Extract the [x, y] coordinate from the center of the cell holding the provided text.  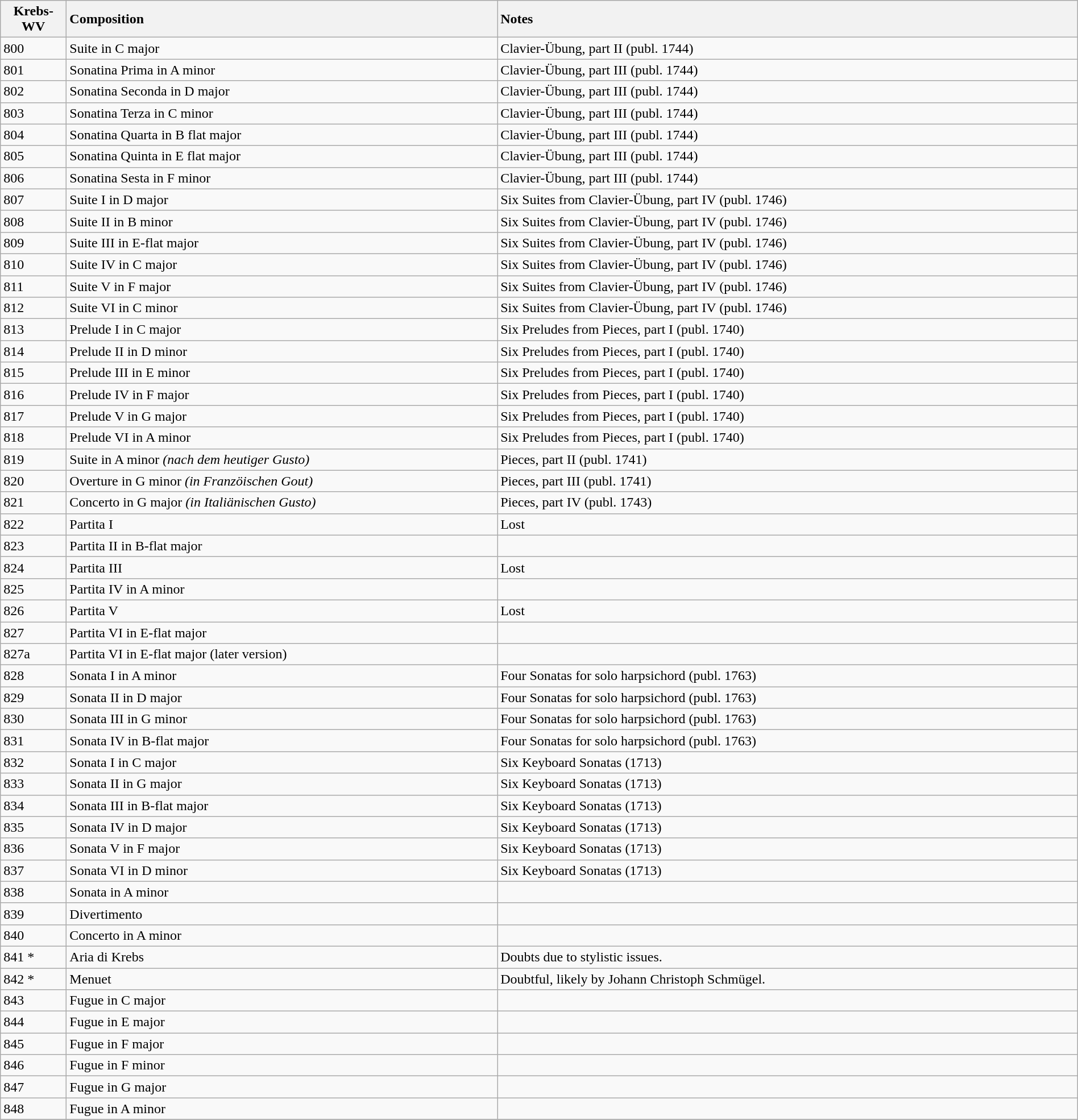
822 [34, 524]
Pieces, part IV (publ. 1743) [788, 503]
813 [34, 330]
834 [34, 806]
Sonatina Quinta in E flat major [282, 156]
Pieces, part III (publ. 1741) [788, 481]
Suite in A minor (nach dem heutiger Gusto) [282, 459]
805 [34, 156]
816 [34, 395]
802 [34, 92]
Sonata III in G minor [282, 719]
Concerto in A minor [282, 935]
Menuet [282, 978]
Sonata I in C major [282, 762]
831 [34, 741]
Notes [788, 19]
Suite I in D major [282, 200]
Sonata II in D major [282, 698]
Sonata IV in B-flat major [282, 741]
814 [34, 351]
844 [34, 1022]
820 [34, 481]
826 [34, 611]
837 [34, 870]
847 [34, 1087]
842 * [34, 978]
Sonata III in B-flat major [282, 806]
825 [34, 589]
841 * [34, 957]
Aria di Krebs [282, 957]
Fugue in G major [282, 1087]
Sonatina Quarta in B flat major [282, 135]
Fugue in A minor [282, 1109]
823 [34, 546]
821 [34, 503]
Overture in G minor (in Franzöischen Gout) [282, 481]
Suite V in F major [282, 286]
Sonatina Prima in A minor [282, 70]
829 [34, 698]
Concerto in G major (in Italiänischen Gusto) [282, 503]
Partita II in B-flat major [282, 546]
Partita VI in E-flat major [282, 633]
Prelude I in C major [282, 330]
830 [34, 719]
Doubtful, likely by Johann Christoph Schmügel. [788, 978]
810 [34, 264]
Sonata V in F major [282, 849]
Divertimento [282, 914]
812 [34, 308]
Sonata IV in D major [282, 827]
Partita V [282, 611]
Suite in C major [282, 48]
Partita I [282, 524]
840 [34, 935]
Fugue in C major [282, 1001]
Sonatina Terza in C minor [282, 113]
Sonata VI in D minor [282, 870]
815 [34, 373]
Doubts due to stylistic issues. [788, 957]
Prelude II in D minor [282, 351]
824 [34, 567]
Sonata in A minor [282, 892]
843 [34, 1001]
Prelude III in E minor [282, 373]
Fugue in E major [282, 1022]
Prelude VI in A minor [282, 438]
801 [34, 70]
Fugue in F minor [282, 1065]
Prelude IV in F major [282, 395]
Krebs-WV [34, 19]
819 [34, 459]
Sonata II in G major [282, 784]
836 [34, 849]
Partita IV in A minor [282, 589]
Sonatina Seconda in D major [282, 92]
Fugue in F major [282, 1044]
Suite III in E-flat major [282, 243]
Clavier-Übung, part II (publ. 1744) [788, 48]
Sonata I in A minor [282, 676]
Suite II in B minor [282, 221]
Prelude V in G major [282, 416]
811 [34, 286]
Suite IV in C major [282, 264]
833 [34, 784]
806 [34, 178]
827 [34, 633]
817 [34, 416]
804 [34, 135]
Suite VI in C minor [282, 308]
838 [34, 892]
827a [34, 654]
835 [34, 827]
846 [34, 1065]
Partita III [282, 567]
Partita VI in E-flat major (later version) [282, 654]
832 [34, 762]
808 [34, 221]
828 [34, 676]
807 [34, 200]
Composition [282, 19]
800 [34, 48]
Sonatina Sesta in F minor [282, 178]
848 [34, 1109]
839 [34, 914]
803 [34, 113]
818 [34, 438]
845 [34, 1044]
Pieces, part II (publ. 1741) [788, 459]
809 [34, 243]
